For the text-containing cell, return its midpoint in [X, Y] coordinate format. 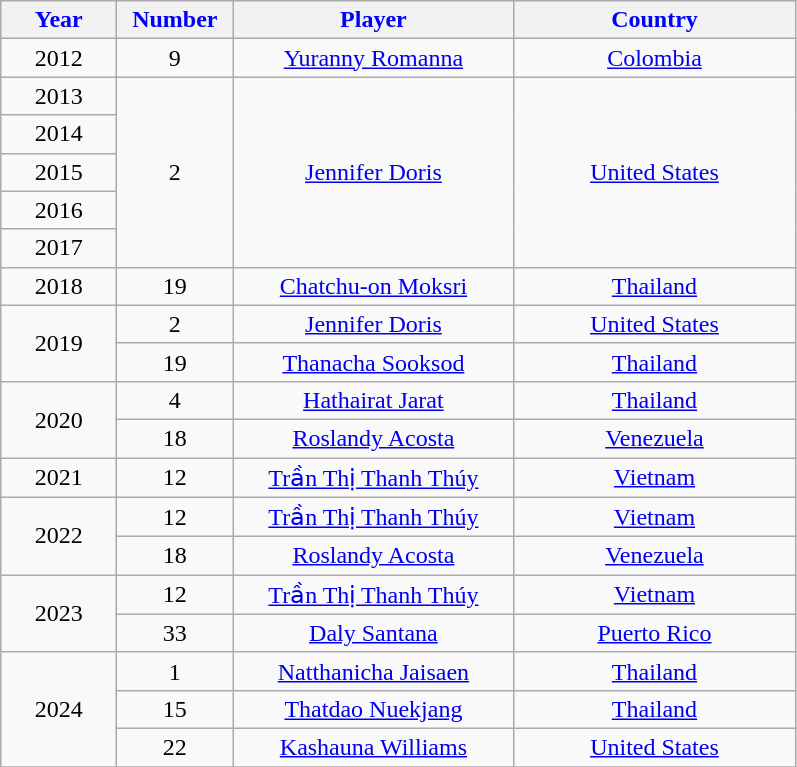
2019 [59, 343]
22 [175, 747]
2020 [59, 419]
4 [175, 400]
9 [175, 58]
2016 [59, 210]
Player [374, 20]
Year [59, 20]
Thatdao Nuekjang [374, 709]
1 [175, 671]
Hathairat Jarat [374, 400]
Thanacha Sooksod [374, 362]
2023 [59, 614]
Country [654, 20]
2018 [59, 286]
2022 [59, 536]
2014 [59, 134]
Kashauna Williams [374, 747]
15 [175, 709]
Puerto Rico [654, 633]
Natthanicha Jaisaen [374, 671]
2024 [59, 709]
2013 [59, 96]
Daly Santana [374, 633]
2015 [59, 172]
2017 [59, 248]
2012 [59, 58]
2021 [59, 478]
Colombia [654, 58]
Yuranny Romanna [374, 58]
Chatchu-on Moksri [374, 286]
Number [175, 20]
33 [175, 633]
